Identify which cell holds the provided text, then report its (x, y) central coordinate. 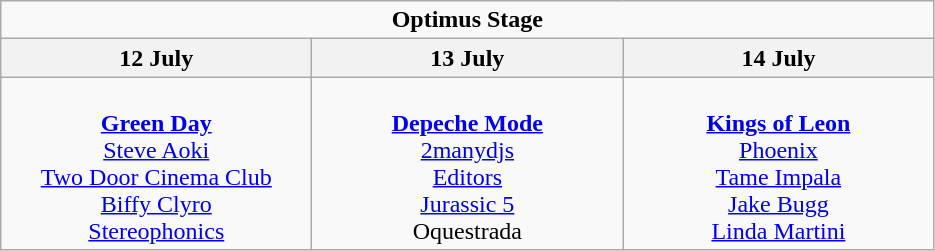
12 July (156, 58)
Kings of LeonPhoenixTame ImpalaJake BuggLinda Martini (778, 164)
Optimus Stage (468, 20)
Depeche Mode2manydjsEditorsJurassic 5Oquestrada (468, 164)
14 July (778, 58)
Green DaySteve AokiTwo Door Cinema ClubBiffy ClyroStereophonics (156, 164)
13 July (468, 58)
